Detect which cell encompasses the target text, then output its [x, y] center coordinate. 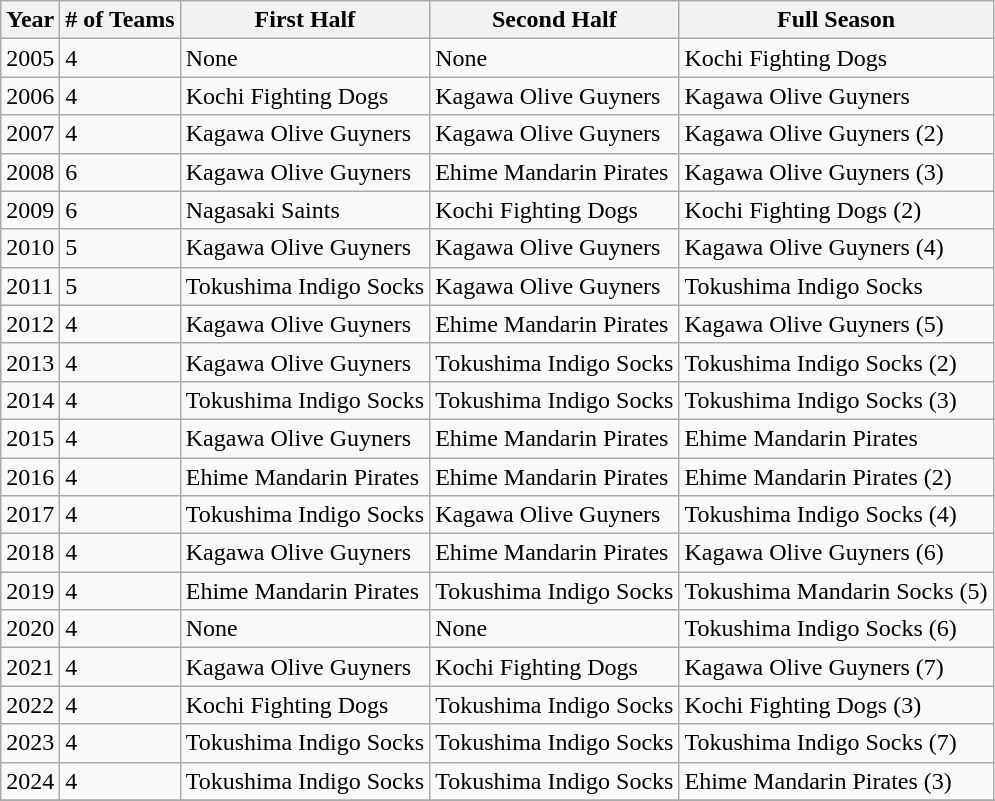
2013 [30, 362]
Year [30, 20]
Kochi Fighting Dogs (2) [836, 210]
Ehime Mandarin Pirates (2) [836, 477]
Second Half [554, 20]
Kagawa Olive Guyners (4) [836, 248]
Kagawa Olive Guyners (7) [836, 667]
Tokushima Indigo Socks (4) [836, 515]
# of Teams [120, 20]
Tokushima Indigo Socks (6) [836, 629]
Ehime Mandarin Pirates (3) [836, 781]
2007 [30, 134]
First Half [304, 20]
Kochi Fighting Dogs (3) [836, 705]
2018 [30, 553]
2012 [30, 324]
Nagasaki Saints [304, 210]
2017 [30, 515]
2006 [30, 96]
2005 [30, 58]
Tokushima Mandarin Socks (5) [836, 591]
Tokushima Indigo Socks (3) [836, 400]
Kagawa Olive Guyners (2) [836, 134]
2008 [30, 172]
Kagawa Olive Guyners (3) [836, 172]
2016 [30, 477]
2019 [30, 591]
2010 [30, 248]
2024 [30, 781]
2011 [30, 286]
2015 [30, 438]
Full Season [836, 20]
2014 [30, 400]
2020 [30, 629]
2022 [30, 705]
2009 [30, 210]
Tokushima Indigo Socks (7) [836, 743]
2023 [30, 743]
Tokushima Indigo Socks (2) [836, 362]
Kagawa Olive Guyners (5) [836, 324]
2021 [30, 667]
Kagawa Olive Guyners (6) [836, 553]
